From the cell containing the given text, extract its center point as (X, Y) coordinate. 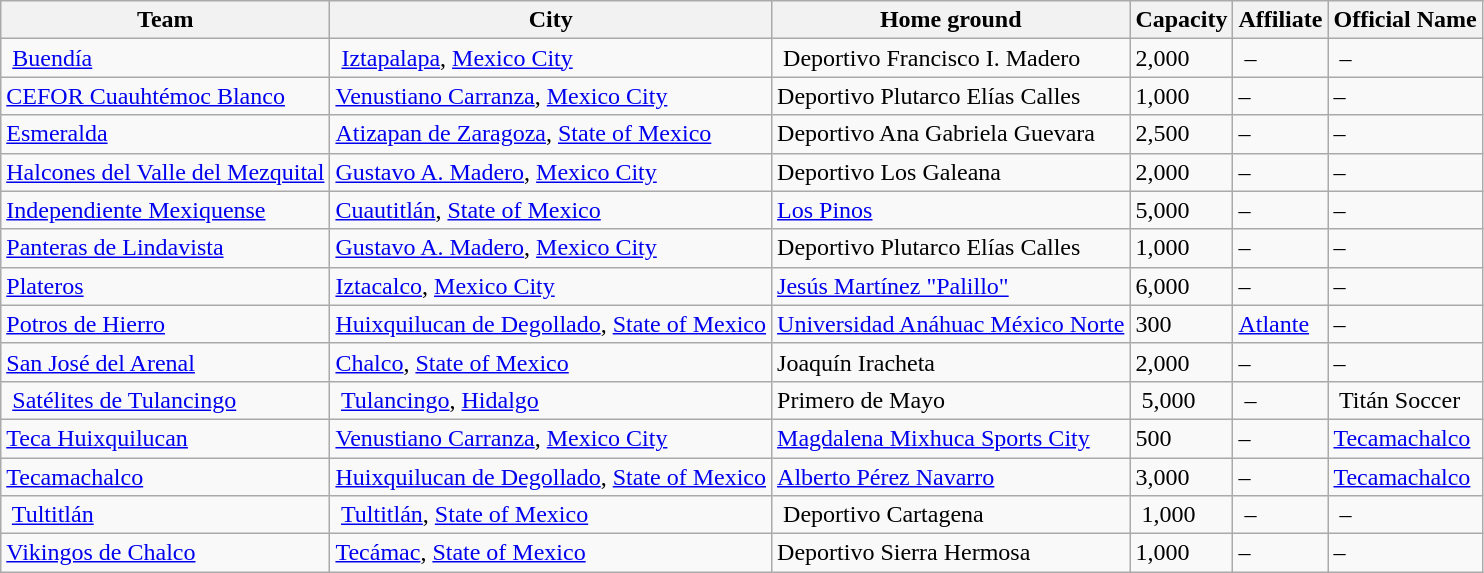
Deportivo Los Galeana (951, 172)
Home ground (951, 20)
6,000 (1182, 286)
Deportivo Cartagena (951, 515)
Jesús Martínez "Palillo" (951, 286)
500 (1182, 438)
Team (166, 20)
Capacity (1182, 20)
San José del Arenal (166, 362)
Magdalena Mixhuca Sports City (951, 438)
Tecámac, State of Mexico (551, 553)
Deportivo Ana Gabriela Guevara (951, 134)
300 (1182, 324)
Panteras de Lindavista (166, 248)
Cuautitlán, State of Mexico (551, 210)
2,500 (1182, 134)
Deportivo Francisco I. Madero (951, 58)
Vikingos de Chalco (166, 553)
Deportivo Sierra Hermosa (951, 553)
Iztacalco, Mexico City (551, 286)
Iztapalapa, Mexico City (551, 58)
Titán Soccer (1405, 400)
Chalco, State of Mexico (551, 362)
Primero de Mayo (951, 400)
Atizapan de Zaragoza, State of Mexico (551, 134)
Buendía (166, 58)
CEFOR Cuauhtémoc Blanco (166, 96)
Joaquín Iracheta (951, 362)
Satélites de Tulancingo (166, 400)
Tultitlán (166, 515)
Tultitlán, State of Mexico (551, 515)
City (551, 20)
Alberto Pérez Navarro (951, 477)
Potros de Hierro (166, 324)
Teca Huixquilucan (166, 438)
Los Pinos (951, 210)
Official Name (1405, 20)
Universidad Anáhuac México Norte (951, 324)
Plateros (166, 286)
Atlante (1280, 324)
Esmeralda (166, 134)
Halcones del Valle del Mezquital (166, 172)
Affiliate (1280, 20)
3,000 (1182, 477)
Tulancingo, Hidalgo (551, 400)
Independiente Mexiquense (166, 210)
